Capture the cell that displays the provided text and extract its [X, Y] central coordinate. 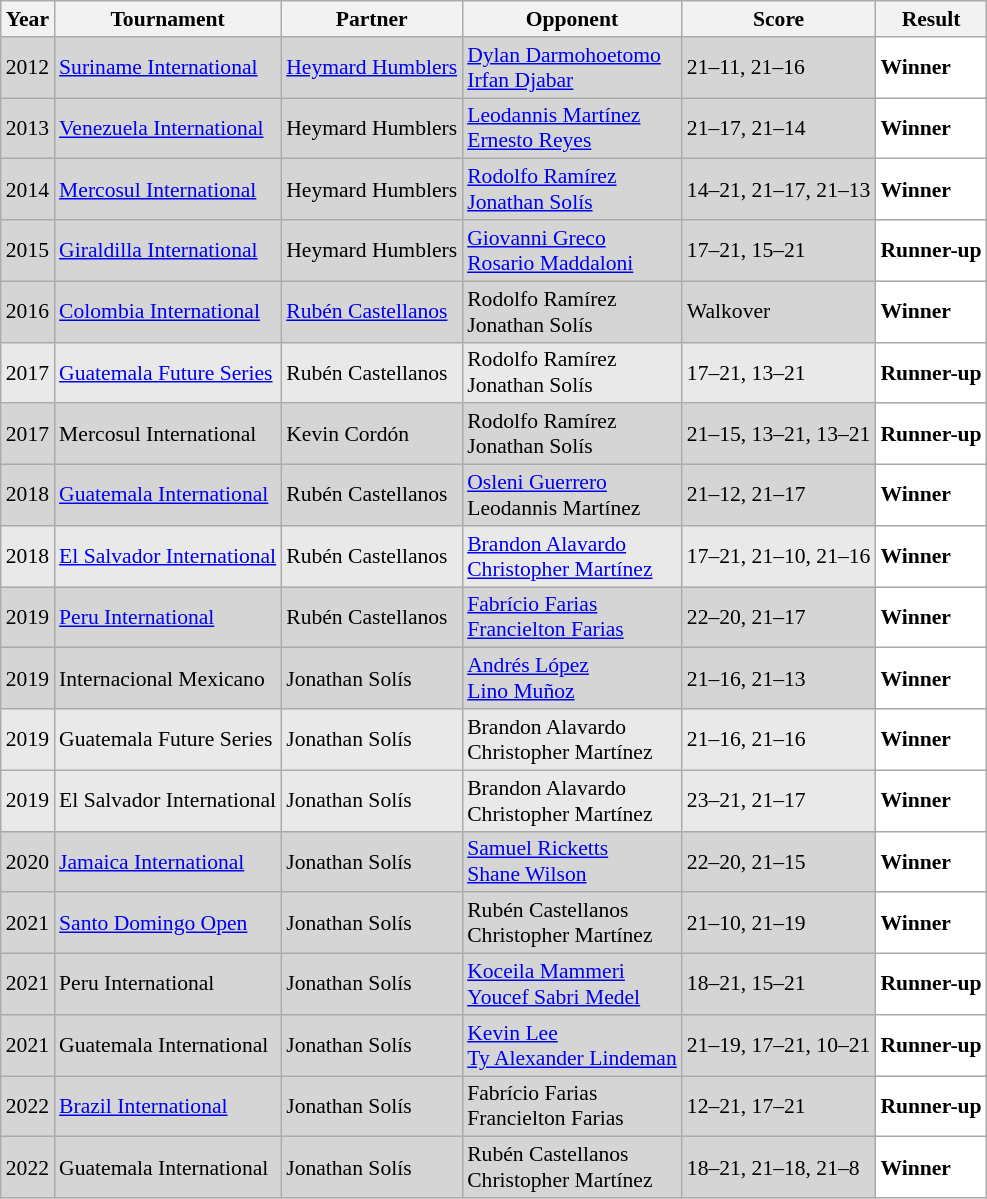
2016 [28, 312]
22–20, 21–15 [779, 862]
2013 [28, 128]
Kevin Cordón [372, 434]
Internacional Mexicano [168, 678]
21–17, 21–14 [779, 128]
23–21, 21–17 [779, 800]
2015 [28, 250]
Year [28, 19]
14–21, 21–17, 21–13 [779, 190]
Osleni Guerrero Leodannis Martínez [572, 496]
12–21, 17–21 [779, 1106]
18–21, 15–21 [779, 984]
21–19, 17–21, 10–21 [779, 1046]
Andrés López Lino Muñoz [572, 678]
Dylan Darmohoetomo Irfan Djabar [572, 68]
Giovanni Greco Rosario Maddaloni [572, 250]
Santo Domingo Open [168, 924]
Score [779, 19]
21–11, 21–16 [779, 68]
17–21, 15–21 [779, 250]
21–12, 21–17 [779, 496]
2020 [28, 862]
21–16, 21–16 [779, 740]
Brazil International [168, 1106]
17–21, 21–10, 21–16 [779, 556]
Leodannis Martínez Ernesto Reyes [572, 128]
Giraldilla International [168, 250]
21–15, 13–21, 13–21 [779, 434]
21–16, 21–13 [779, 678]
Koceila Mammeri Youcef Sabri Medel [572, 984]
Tournament [168, 19]
Venezuela International [168, 128]
Jamaica International [168, 862]
Result [930, 19]
Opponent [572, 19]
17–21, 13–21 [779, 372]
22–20, 21–17 [779, 618]
Partner [372, 19]
2012 [28, 68]
18–21, 21–18, 21–8 [779, 1168]
2014 [28, 190]
Suriname International [168, 68]
Colombia International [168, 312]
Walkover [779, 312]
21–10, 21–19 [779, 924]
Samuel Ricketts Shane Wilson [572, 862]
Kevin Lee Ty Alexander Lindeman [572, 1046]
